Capture the cell that displays the provided text and extract its (x, y) central coordinate. 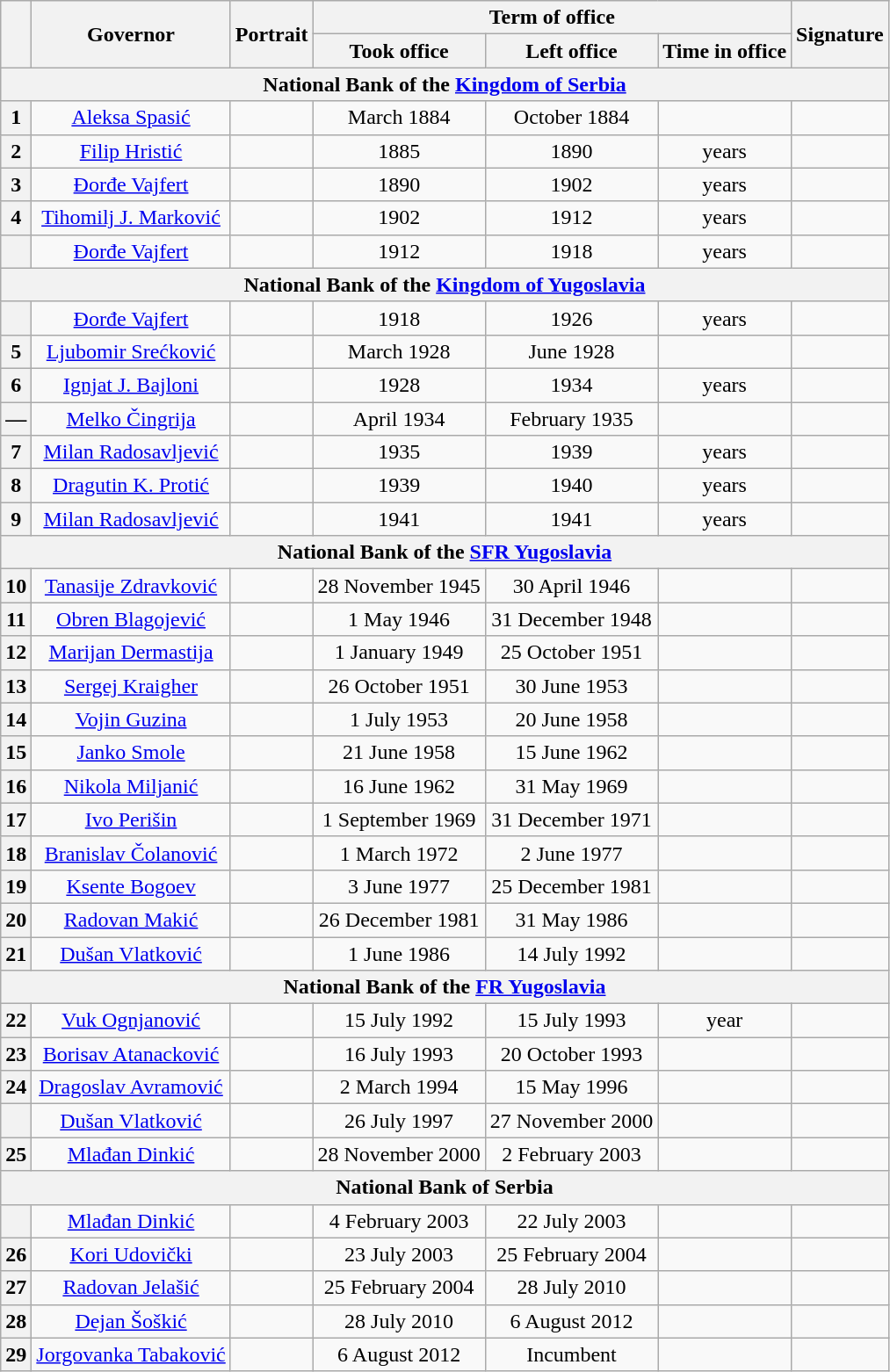
National Bank of the Kingdom of Yugoslavia (445, 285)
1928 (399, 385)
15 (16, 753)
1940 (571, 486)
Radovan Jelašić (131, 1288)
1 June 1986 (399, 953)
25 October 1951 (571, 653)
30 April 1946 (571, 586)
Vojin Guzina (131, 719)
14 (16, 719)
Vuk Ognjanović (131, 1021)
17 (16, 820)
Ivo Perišin (131, 820)
21 (16, 953)
15 June 1962 (571, 753)
23 (16, 1054)
Ksente Bogoev (131, 886)
National Bank of the FR Yugoslavia (445, 987)
22 (16, 1021)
1 May 1946 (399, 619)
9 (16, 519)
28 (16, 1321)
1 September 1969 (399, 820)
4 (16, 218)
Signature (840, 34)
Took office (399, 51)
26 (16, 1254)
Tihomilj J. Marković (131, 218)
2 (16, 151)
21 June 1958 (399, 753)
Governor (131, 34)
13 (16, 686)
3 (16, 184)
22 July 2003 (571, 1221)
18 (16, 853)
6 (16, 385)
Ignjat J. Bajloni (131, 385)
Borisav Atanacković (131, 1054)
year (725, 1021)
27 November 2000 (571, 1121)
June 1928 (571, 351)
Dragoslav Avramović (131, 1087)
Dragutin K. Protić (131, 486)
2 June 1977 (571, 853)
Incumbent (571, 1354)
29 (16, 1354)
20 October 1993 (571, 1054)
Kori Udovički (131, 1254)
23 July 2003 (399, 1254)
Left office (571, 51)
1 July 1953 (399, 719)
19 (16, 886)
26 July 1997 (399, 1121)
1 January 1949 (399, 653)
25 December 1981 (571, 886)
— (16, 419)
16 (16, 786)
3 June 1977 (399, 886)
Marijan Dermastija (131, 653)
28 November 1945 (399, 586)
5 (16, 351)
Dejan Šoškić (131, 1321)
National Bank of Serbia (445, 1188)
1 March 1972 (399, 853)
Filip Hristić (131, 151)
27 (16, 1288)
8 (16, 486)
2 March 1994 (399, 1087)
31 May 1986 (571, 920)
Time in office (725, 51)
Tanasije Zdravković (131, 586)
October 1884 (571, 118)
Aleksa Spasić (131, 118)
Obren Blagojević (131, 619)
31 December 1948 (571, 619)
25 (16, 1154)
March 1884 (399, 118)
Janko Smole (131, 753)
28 November 2000 (399, 1154)
1934 (571, 385)
4 February 2003 (399, 1221)
April 1934 (399, 419)
15 July 1993 (571, 1021)
Nikola Miljanić (131, 786)
National Bank of the Kingdom of Serbia (445, 84)
1885 (399, 151)
26 October 1951 (399, 686)
10 (16, 586)
February 1935 (571, 419)
31 May 1969 (571, 786)
20 June 1958 (571, 719)
15 May 1996 (571, 1087)
2 February 2003 (571, 1154)
26 December 1981 (399, 920)
1926 (571, 318)
30 June 1953 (571, 686)
12 (16, 653)
Sergej Kraigher (131, 686)
31 December 1971 (571, 820)
Term of office (552, 18)
March 1928 (399, 351)
24 (16, 1087)
16 July 1993 (399, 1054)
Radovan Makić (131, 920)
15 July 1992 (399, 1021)
7 (16, 452)
20 (16, 920)
Jorgovanka Tabaković (131, 1354)
Ljubomir Srećković (131, 351)
National Bank of the SFR Yugoslavia (445, 552)
11 (16, 619)
14 July 1992 (571, 953)
Melko Čingrija (131, 419)
1935 (399, 452)
1 (16, 118)
16 June 1962 (399, 786)
Branislav Čolanović (131, 853)
Portrait (271, 34)
